Output the [X, Y] coordinate of the center of the cell containing the given text.  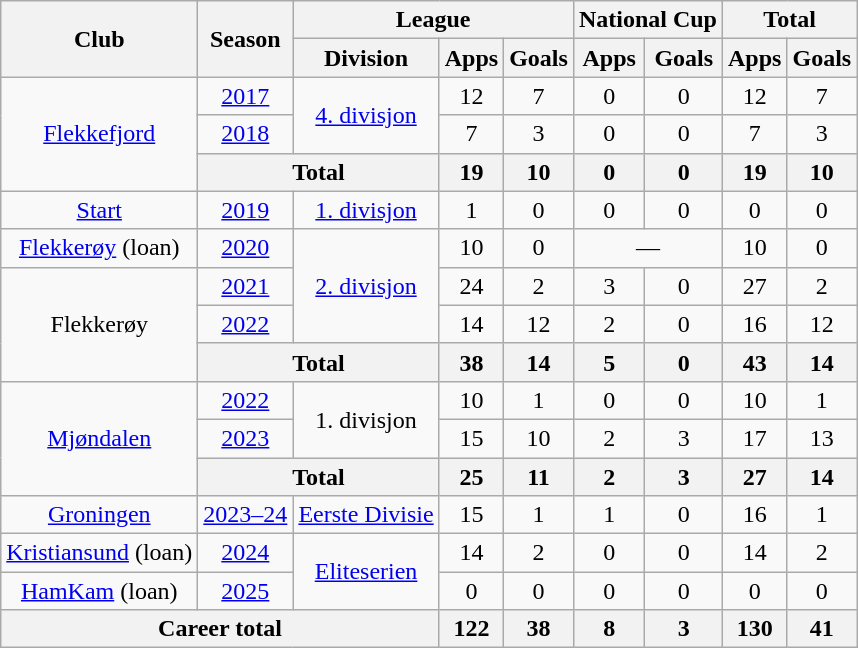
43 [755, 362]
Division [366, 58]
2025 [246, 591]
Flekkerøy (loan) [100, 248]
HamKam (loan) [100, 591]
Groningen [100, 515]
Start [100, 210]
8 [609, 629]
2020 [246, 248]
— [648, 248]
2021 [246, 286]
Kristiansund (loan) [100, 553]
2023 [246, 438]
League [434, 20]
2023–24 [246, 515]
17 [755, 438]
Mjøndalen [100, 438]
2. divisjon [366, 286]
2024 [246, 553]
Season [246, 39]
Flekkerøy [100, 324]
2019 [246, 210]
25 [471, 477]
Flekkefjord [100, 134]
11 [539, 477]
5 [609, 362]
4. divisjon [366, 115]
2017 [246, 96]
24 [471, 286]
122 [471, 629]
Eliteserien [366, 572]
Career total [220, 629]
41 [822, 629]
130 [755, 629]
2018 [246, 134]
National Cup [648, 20]
Club [100, 39]
13 [822, 438]
Eerste Divisie [366, 515]
